Extract the (x, y) coordinate from the center of the cell holding the provided text.  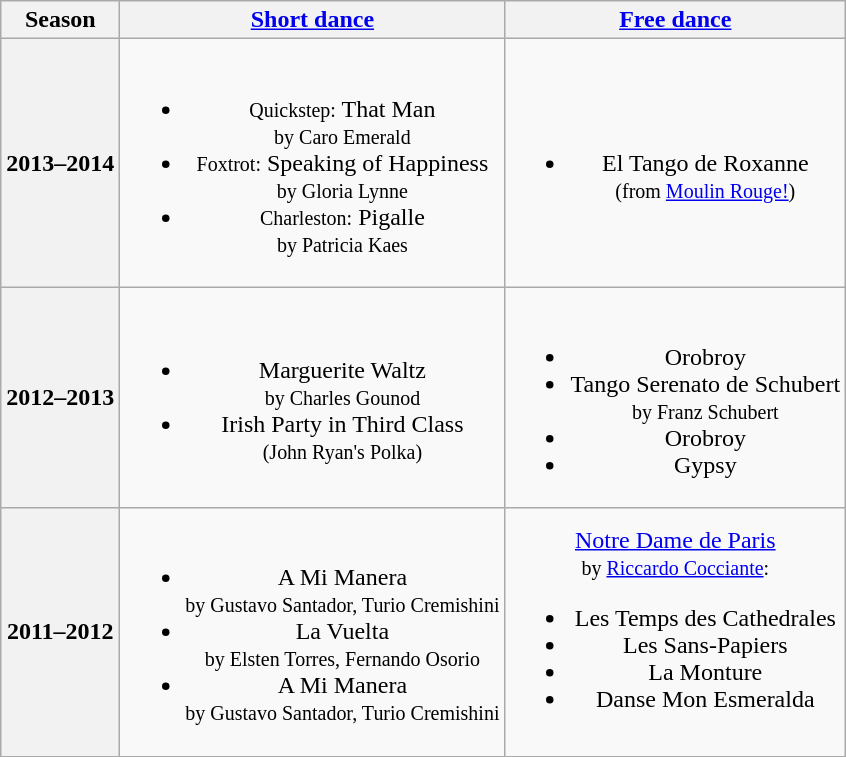
2012–2013 (60, 398)
A Mi Manera by Gustavo Santador, Turio Cremishini La Vuelta by Elsten Torres, Fernando Osorio A Mi Manera by Gustavo Santador, Turio Cremishini (312, 632)
OrobroyTango Serenato de Schubert by Franz Schubert OrobroyGypsy (676, 398)
Season (60, 20)
Notre Dame de Paris by Riccardo Cocciante: Les Temps des CathedralesLes Sans-PapiersLa MontureDanse Mon Esmeralda (676, 632)
Quickstep: That Man by Caro Emerald Foxtrot: Speaking of Happiness by Gloria Lynne Charleston: Pigalle by Patricia Kaes (312, 163)
2013–2014 (60, 163)
El Tango de Roxanne (from Moulin Rouge!) (676, 163)
Free dance (676, 20)
2011–2012 (60, 632)
Short dance (312, 20)
Marguerite Waltz by Charles Gounod Irish Party in Third Class (John Ryan's Polka) (312, 398)
